Output the [x, y] coordinate of the center of the cell containing the given text.  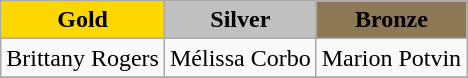
Silver [240, 20]
Brittany Rogers [83, 58]
Bronze [391, 20]
Marion Potvin [391, 58]
Mélissa Corbo [240, 58]
Gold [83, 20]
